Return the (X, Y) coordinate for the center point of the cell that contains the specified text.  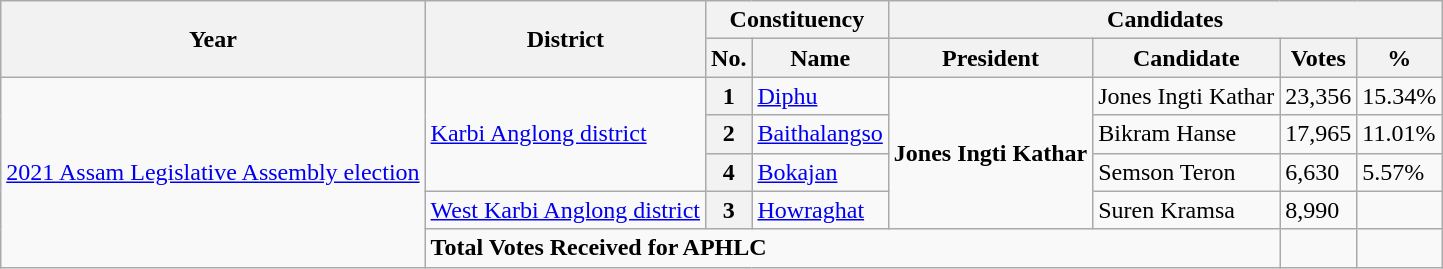
Baithalangso (820, 134)
Candidate (1186, 58)
Diphu (820, 96)
No. (729, 58)
Semson Teron (1186, 172)
President (990, 58)
1 (729, 96)
Karbi Anglong district (565, 134)
Candidates (1165, 20)
6,630 (1318, 172)
17,965 (1318, 134)
Suren Kramsa (1186, 210)
Name (820, 58)
3 (729, 210)
Constituency (798, 20)
Bokajan (820, 172)
23,356 (1318, 96)
2021 Assam Legislative Assembly election (213, 172)
2 (729, 134)
15.34% (1400, 96)
Year (213, 39)
District (565, 39)
11.01% (1400, 134)
4 (729, 172)
8,990 (1318, 210)
West Karbi Anglong district (565, 210)
Bikram Hanse (1186, 134)
Howraghat (820, 210)
% (1400, 58)
Total Votes Received for APHLC (852, 248)
Votes (1318, 58)
5.57% (1400, 172)
